Identify which cell holds the provided text, then report its [x, y] central coordinate. 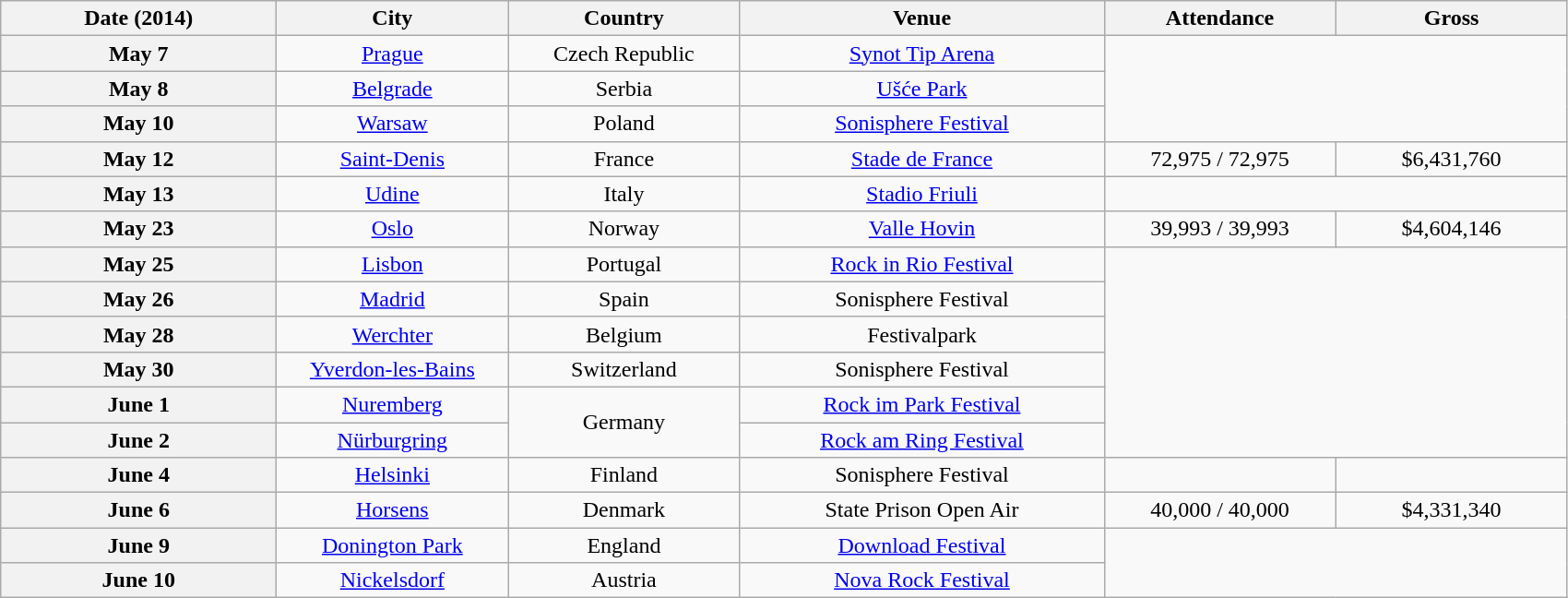
May 30 [138, 369]
Serbia [624, 89]
Oslo [393, 229]
Nürburgring [393, 440]
Warsaw [393, 124]
Germany [624, 422]
72,975 / 72,975 [1219, 159]
Nova Rock Festival [922, 580]
Belgrade [393, 89]
May 26 [138, 299]
Ušće Park [922, 89]
Download Festival [922, 545]
Rock in Rio Festival [922, 264]
Festivalpark [922, 334]
May 13 [138, 194]
Nuremberg [393, 404]
Donington Park [393, 545]
May 7 [138, 54]
June 10 [138, 580]
Madrid [393, 299]
Denmark [624, 510]
Venue [922, 18]
$4,604,146 [1452, 229]
France [624, 159]
June 2 [138, 440]
Gross [1452, 18]
Switzerland [624, 369]
May 8 [138, 89]
May 28 [138, 334]
Spain [624, 299]
Finland [624, 475]
Poland [624, 124]
England [624, 545]
Helsinki [393, 475]
Yverdon-les-Bains [393, 369]
State Prison Open Air [922, 510]
June 4 [138, 475]
Stadio Friuli [922, 194]
May 12 [138, 159]
Werchter [393, 334]
Rock im Park Festival [922, 404]
May 10 [138, 124]
June 9 [138, 545]
Czech Republic [624, 54]
May 23 [138, 229]
$6,431,760 [1452, 159]
Austria [624, 580]
Norway [624, 229]
Horsens [393, 510]
Date (2014) [138, 18]
40,000 / 40,000 [1219, 510]
Belgium [624, 334]
Attendance [1219, 18]
$4,331,340 [1452, 510]
May 25 [138, 264]
Prague [393, 54]
39,993 / 39,993 [1219, 229]
Nickelsdorf [393, 580]
Country [624, 18]
June 6 [138, 510]
Saint-Denis [393, 159]
Italy [624, 194]
Valle Hovin [922, 229]
Udine [393, 194]
Lisbon [393, 264]
Stade de France [922, 159]
June 1 [138, 404]
Synot Tip Arena [922, 54]
City [393, 18]
Portugal [624, 264]
Rock am Ring Festival [922, 440]
